Search for the cell housing the specified text and yield its (x, y) center coordinate. 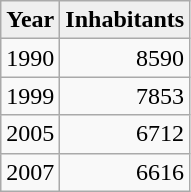
8590 (125, 58)
7853 (125, 96)
2007 (30, 172)
Inhabitants (125, 20)
1999 (30, 96)
1990 (30, 58)
6616 (125, 172)
6712 (125, 134)
2005 (30, 134)
Year (30, 20)
